Search for the cell housing the specified text and yield its (x, y) center coordinate. 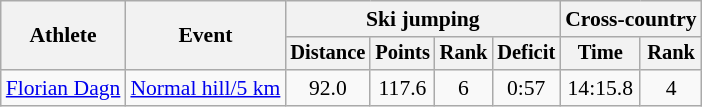
Deficit (526, 54)
Athlete (64, 36)
0:57 (526, 88)
Event (205, 36)
Normal hill/5 km (205, 88)
Points (402, 54)
Distance (328, 54)
Time (600, 54)
Ski jumping (422, 19)
Cross-country (631, 19)
Florian Dagn (64, 88)
92.0 (328, 88)
4 (670, 88)
14:15.8 (600, 88)
6 (464, 88)
117.6 (402, 88)
